Locate the cell with the specified text and output its (X, Y) center coordinate. 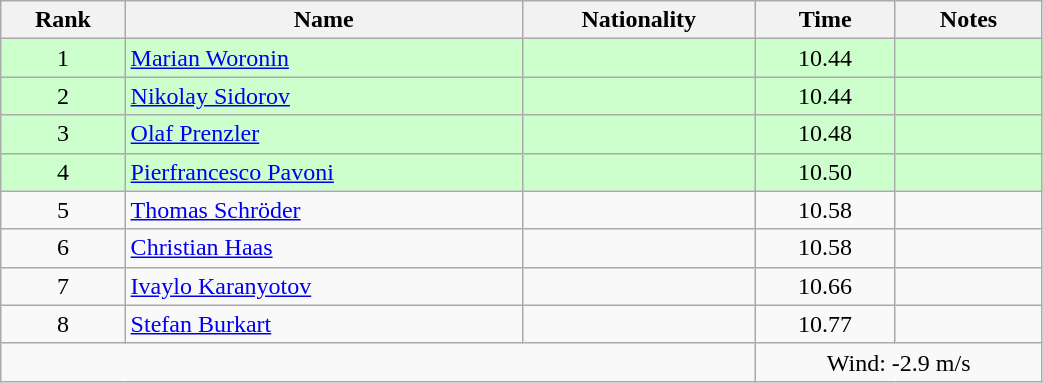
Christian Haas (324, 248)
Rank (63, 20)
6 (63, 248)
5 (63, 210)
2 (63, 96)
10.77 (825, 324)
10.48 (825, 134)
8 (63, 324)
Olaf Prenzler (324, 134)
Nikolay Sidorov (324, 96)
10.50 (825, 172)
Time (825, 20)
Pierfrancesco Pavoni (324, 172)
Wind: -2.9 m/s (898, 362)
Stefan Burkart (324, 324)
Ivaylo Karanyotov (324, 286)
7 (63, 286)
Nationality (638, 20)
Thomas Schröder (324, 210)
Marian Woronin (324, 58)
3 (63, 134)
4 (63, 172)
Notes (968, 20)
Name (324, 20)
1 (63, 58)
10.66 (825, 286)
